Extract the (X, Y) coordinate from the center of the cell holding the provided text.  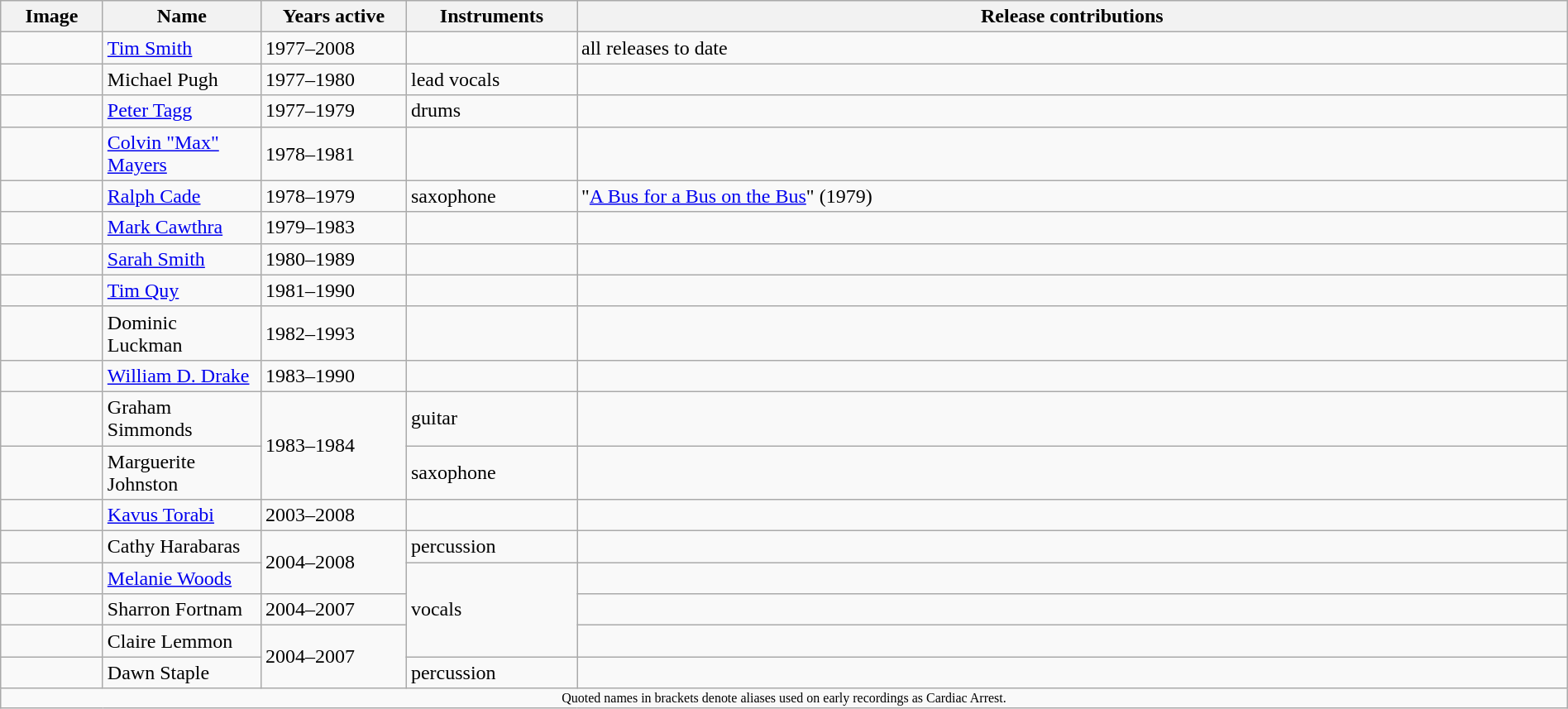
vocals (491, 610)
1981–1990 (333, 290)
Graham Simmonds (182, 419)
1983–1990 (333, 376)
Name (182, 17)
1979–1983 (333, 228)
1982–1993 (333, 333)
1977–1980 (333, 79)
Colvin "Max" Mayers (182, 154)
2003–2008 (333, 515)
all releases to date (1073, 48)
Instruments (491, 17)
Ralph Cade (182, 196)
Mark Cawthra (182, 228)
Dominic Luckman (182, 333)
guitar (491, 419)
1980–1989 (333, 259)
Claire Lemmon (182, 641)
1978–1979 (333, 196)
1977–1979 (333, 111)
Dawn Staple (182, 673)
Peter Tagg (182, 111)
1978–1981 (333, 154)
2004–2008 (333, 563)
Kavus Torabi (182, 515)
Tim Smith (182, 48)
Image (52, 17)
1983–1984 (333, 445)
"A Bus for a Bus on the Bus" (1979) (1073, 196)
Sharron Fortnam (182, 610)
William D. Drake (182, 376)
Tim Quy (182, 290)
Cathy Harabaras (182, 547)
Melanie Woods (182, 578)
Marguerite Johnston (182, 472)
lead vocals (491, 79)
Michael Pugh (182, 79)
Release contributions (1073, 17)
drums (491, 111)
Years active (333, 17)
1977–2008 (333, 48)
Quoted names in brackets denote aliases used on early recordings as Cardiac Arrest. (784, 698)
Sarah Smith (182, 259)
